Detect which cell encompasses the target text, then output its (x, y) center coordinate. 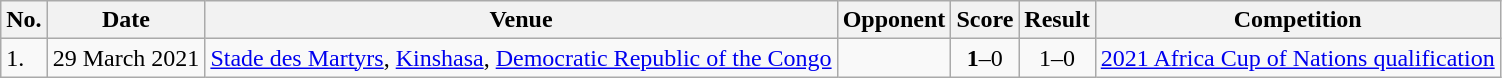
No. (24, 20)
Competition (1298, 20)
Venue (521, 20)
Date (126, 20)
29 March 2021 (126, 58)
2021 Africa Cup of Nations qualification (1298, 58)
Score (985, 20)
1. (24, 58)
Stade des Martyrs, Kinshasa, Democratic Republic of the Congo (521, 58)
Result (1057, 20)
Opponent (894, 20)
